Pinpoint the cell where the given text exists, returning its [x, y] midpoint coordinate. 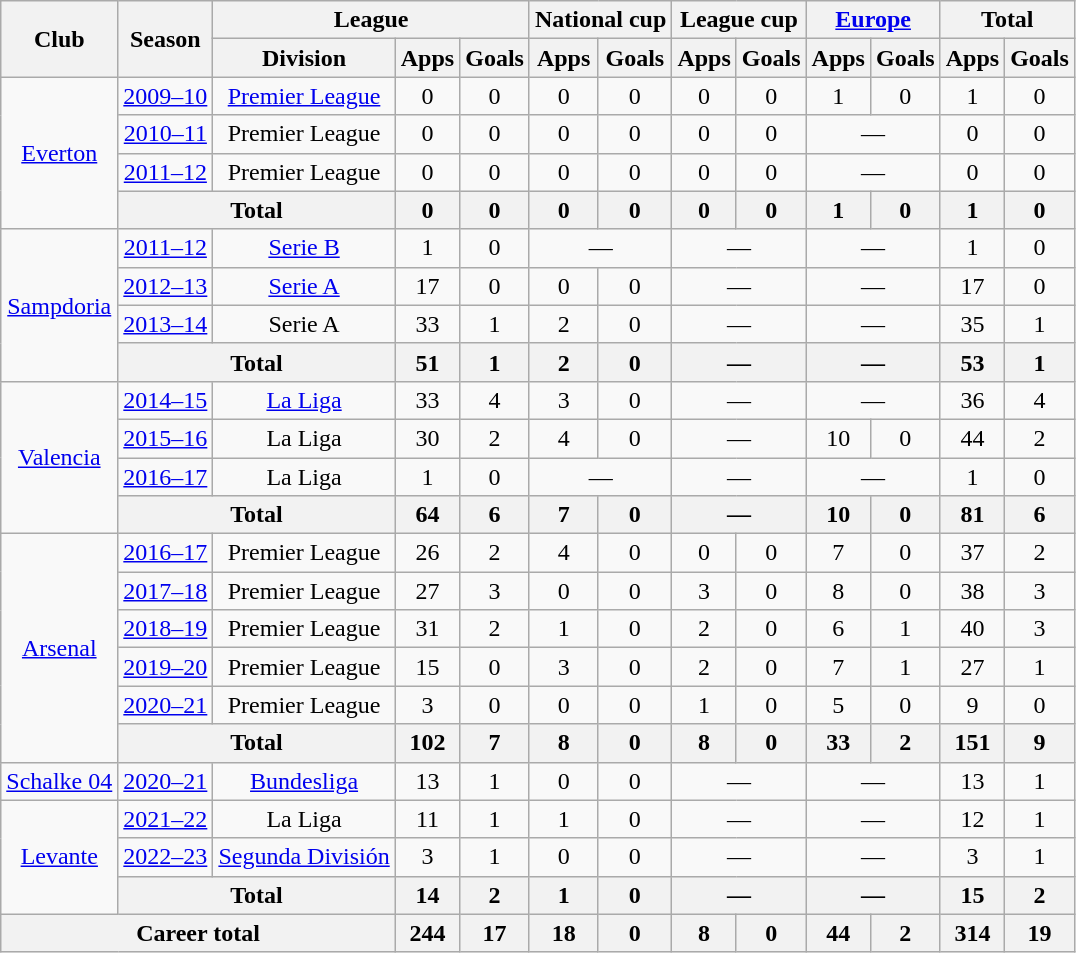
League cup [739, 20]
Schalke 04 [60, 781]
Career total [198, 933]
5 [838, 705]
31 [427, 629]
2018–19 [166, 629]
League [372, 20]
2010–11 [166, 134]
244 [427, 933]
Europe [873, 20]
Everton [60, 153]
2015–16 [166, 438]
Valencia [60, 457]
314 [972, 933]
35 [972, 324]
36 [972, 400]
2022–23 [166, 857]
64 [427, 515]
2013–14 [166, 324]
Club [60, 39]
18 [563, 933]
53 [972, 362]
Division [304, 58]
Bundesliga [304, 781]
National cup [600, 20]
2012–13 [166, 286]
Season [166, 39]
102 [427, 743]
26 [427, 553]
51 [427, 362]
2021–22 [166, 819]
151 [972, 743]
Sampdoria [60, 305]
2019–20 [166, 667]
40 [972, 629]
2009–10 [166, 96]
Serie B [304, 248]
2014–15 [166, 400]
2017–18 [166, 591]
Levante [60, 857]
Arsenal [60, 648]
38 [972, 591]
81 [972, 515]
12 [972, 819]
19 [1040, 933]
37 [972, 553]
30 [427, 438]
Segunda División [304, 857]
14 [427, 895]
11 [427, 819]
